Detect which cell encompasses the target text, then output its [X, Y] center coordinate. 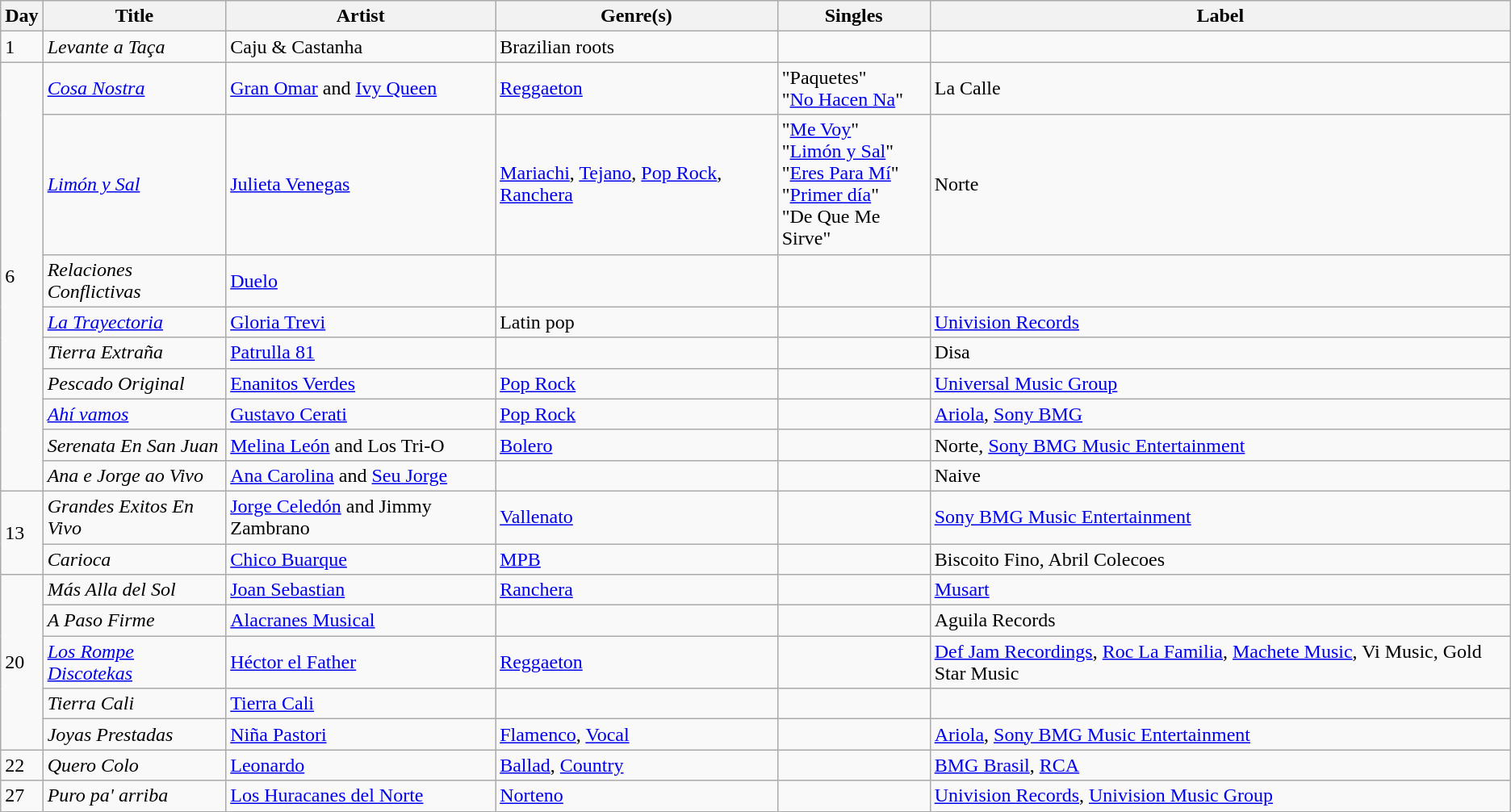
Grandes Exitos En Vivo [134, 517]
Naive [1220, 475]
Ana e Jorge ao Vivo [134, 475]
6 [22, 277]
Gustavo Cerati [361, 414]
Ranchera [637, 590]
Univision Records, Univision Music Group [1220, 796]
Flamenco, Vocal [637, 735]
"Me Voy""Limón y Sal""Eres Para Mí""Primer día""De Que Me Sirve" [854, 184]
Norte [1220, 184]
"Paquetes""No Hacen Na" [854, 89]
Latin pop [637, 322]
Chico Buarque [361, 559]
Title [134, 16]
Puro pa' arriba [134, 796]
Quero Colo [134, 765]
Gran Omar and Ivy Queen [361, 89]
MPB [637, 559]
Leonardo [361, 765]
Los Rompe Discotekas [134, 662]
Enanitos Verdes [361, 383]
Ariola, Sony BMG Music Entertainment [1220, 735]
Limón y Sal [134, 184]
22 [22, 765]
Levante a Taça [134, 47]
Joyas Prestadas [134, 735]
20 [22, 662]
Aguila Records [1220, 621]
Niña Pastori [361, 735]
Brazilian roots [637, 47]
Ballad, Country [637, 765]
Sony BMG Music Entertainment [1220, 517]
Jorge Celedón and Jimmy Zambrano [361, 517]
Melina León and Los Tri-O [361, 445]
Norteno [637, 796]
Duelo [361, 281]
Mariachi, Tejano, Pop Rock, Ranchera [637, 184]
Universal Music Group [1220, 383]
Carioca [134, 559]
Joan Sebastian [361, 590]
Def Jam Recordings, Roc La Familia, Machete Music, Vi Music, Gold Star Music [1220, 662]
Norte, Sony BMG Music Entertainment [1220, 445]
Los Huracanes del Norte [361, 796]
Ana Carolina and Seu Jorge [361, 475]
Genre(s) [637, 16]
Cosa Nostra [134, 89]
Bolero [637, 445]
Patrulla 81 [361, 353]
Tierra Extraña [134, 353]
Ariola, Sony BMG [1220, 414]
Ahí vamos [134, 414]
Relaciones Conflictivas [134, 281]
27 [22, 796]
A Paso Firme [134, 621]
Héctor el Father [361, 662]
Pescado Original [134, 383]
Julieta Venegas [361, 184]
Disa [1220, 353]
Biscoito Fino, Abril Colecoes [1220, 559]
Gloria Trevi [361, 322]
Day [22, 16]
1 [22, 47]
Label [1220, 16]
Univision Records [1220, 322]
BMG Brasil, RCA [1220, 765]
Serenata En San Juan [134, 445]
Más Alla del Sol [134, 590]
Musart [1220, 590]
Vallenato [637, 517]
Artist [361, 16]
13 [22, 533]
Singles [854, 16]
La Calle [1220, 89]
Alacranes Musical [361, 621]
Caju & Castanha [361, 47]
La Trayectoria [134, 322]
